Locate the cell with the specified text and output its (x, y) center coordinate. 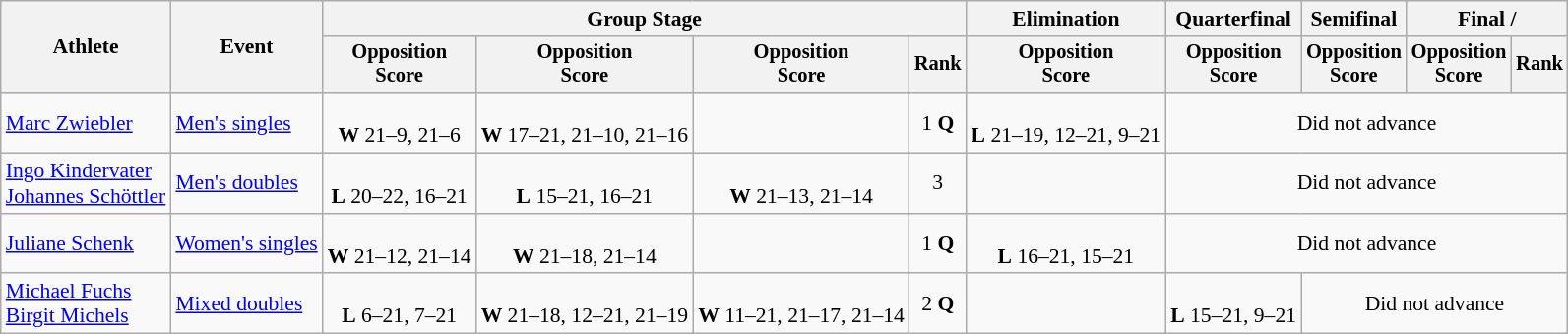
L 21–19, 12–21, 9–21 (1067, 122)
Men's singles (246, 122)
W 21–12, 21–14 (400, 244)
Quarterfinal (1233, 19)
Juliane Schenk (87, 244)
Event (246, 47)
Athlete (87, 47)
L 15–21, 9–21 (1233, 303)
Elimination (1067, 19)
Marc Zwiebler (87, 122)
Group Stage (645, 19)
Men's doubles (246, 183)
W 21–13, 21–14 (801, 183)
Women's singles (246, 244)
W 21–18, 21–14 (585, 244)
3 (938, 183)
W 17–21, 21–10, 21–16 (585, 122)
Final / (1487, 19)
W 21–9, 21–6 (400, 122)
Michael FuchsBirgit Michels (87, 303)
Mixed doubles (246, 303)
L 16–21, 15–21 (1067, 244)
L 20–22, 16–21 (400, 183)
W 11–21, 21–17, 21–14 (801, 303)
L 6–21, 7–21 (400, 303)
Ingo KindervaterJohannes Schöttler (87, 183)
L 15–21, 16–21 (585, 183)
2 Q (938, 303)
Semifinal (1354, 19)
W 21–18, 12–21, 21–19 (585, 303)
